Extract the [x, y] coordinate from the center of the cell holding the provided text.  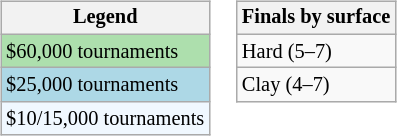
Clay (4–7) [316, 85]
$10/15,000 tournaments [105, 119]
$60,000 tournaments [105, 51]
Hard (5–7) [316, 51]
Legend [105, 18]
Finals by surface [316, 18]
$25,000 tournaments [105, 85]
